Output the [X, Y] coordinate of the center of the cell containing the given text.  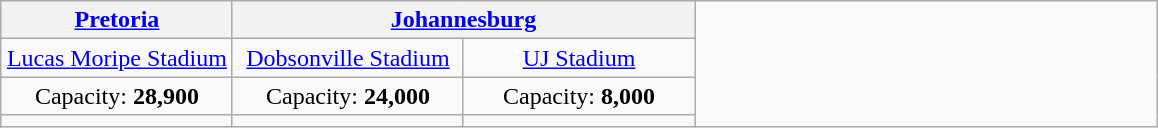
Lucas Moripe Stadium [116, 58]
Johannesburg [463, 20]
Capacity: 8,000 [578, 96]
Dobsonville Stadium [348, 58]
Pretoria [116, 20]
Capacity: 24,000 [348, 96]
UJ Stadium [578, 58]
Capacity: 28,900 [116, 96]
